Provide the [X, Y] coordinate of the cell's center where the given text is located.  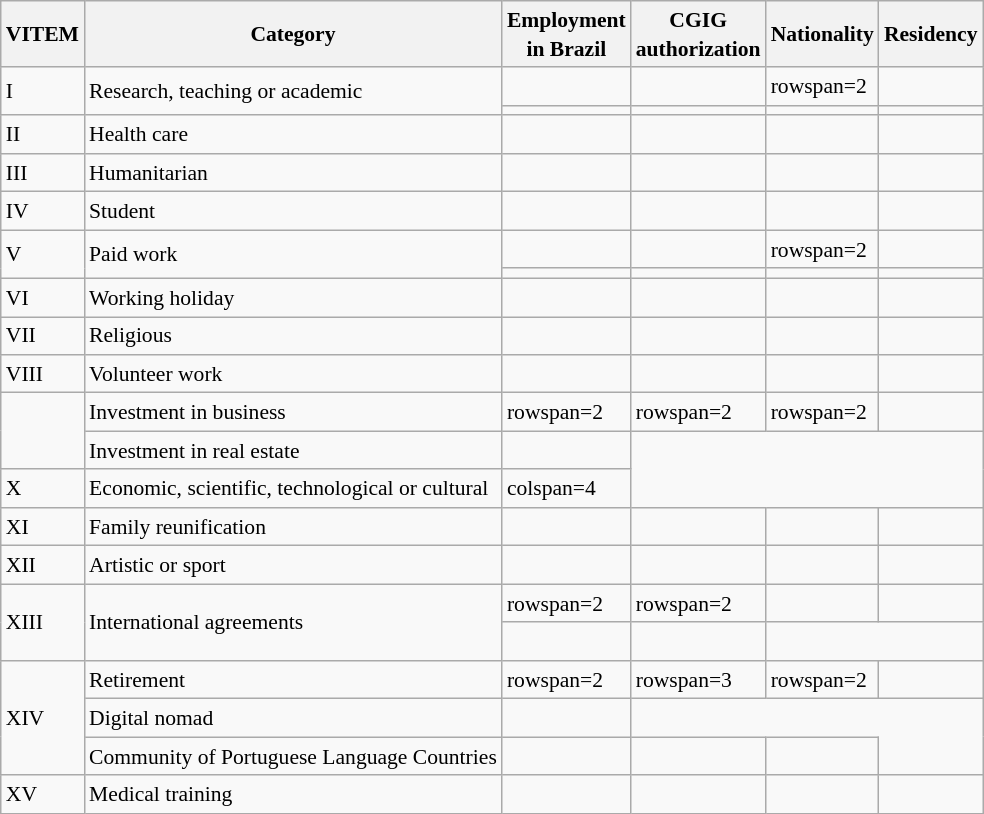
Retirement [293, 680]
XV [42, 794]
Working holiday [293, 298]
Nationality [822, 34]
I [42, 91]
Student [293, 211]
colspan=4 [566, 489]
Employmentin Brazil [566, 34]
rowspan=3 [698, 680]
Artistic or sport [293, 565]
International agreements [293, 622]
Economic, scientific, technological or cultural [293, 489]
II [42, 135]
Residency [931, 34]
Investment in real estate [293, 451]
VII [42, 336]
Research, teaching or academic [293, 91]
XI [42, 527]
Volunteer work [293, 374]
VITEM [42, 34]
Religious [293, 336]
Investment in business [293, 412]
Family reunification [293, 527]
IV [42, 211]
Health care [293, 135]
XIII [42, 622]
CGIGauthorization [698, 34]
VI [42, 298]
XII [42, 565]
Paid work [293, 254]
Medical training [293, 794]
III [42, 173]
Digital nomad [293, 718]
Community of Portuguese Language Countries [293, 756]
VIII [42, 374]
V [42, 254]
X [42, 489]
Humanitarian [293, 173]
XIV [42, 718]
Category [293, 34]
